Locate the cell with the specified text and output its (x, y) center coordinate. 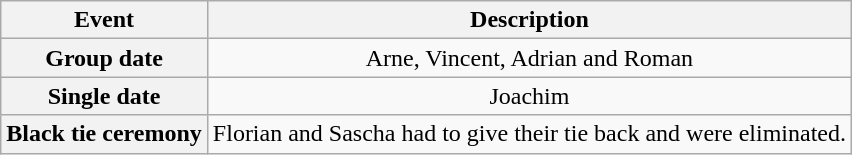
Joachim (529, 96)
Florian and Sascha had to give their tie back and were eliminated. (529, 134)
Group date (104, 58)
Description (529, 20)
Black tie ceremony (104, 134)
Single date (104, 96)
Event (104, 20)
Arne, Vincent, Adrian and Roman (529, 58)
